Scan for the cell matching the given text and deliver its (x, y) coordinate at center. 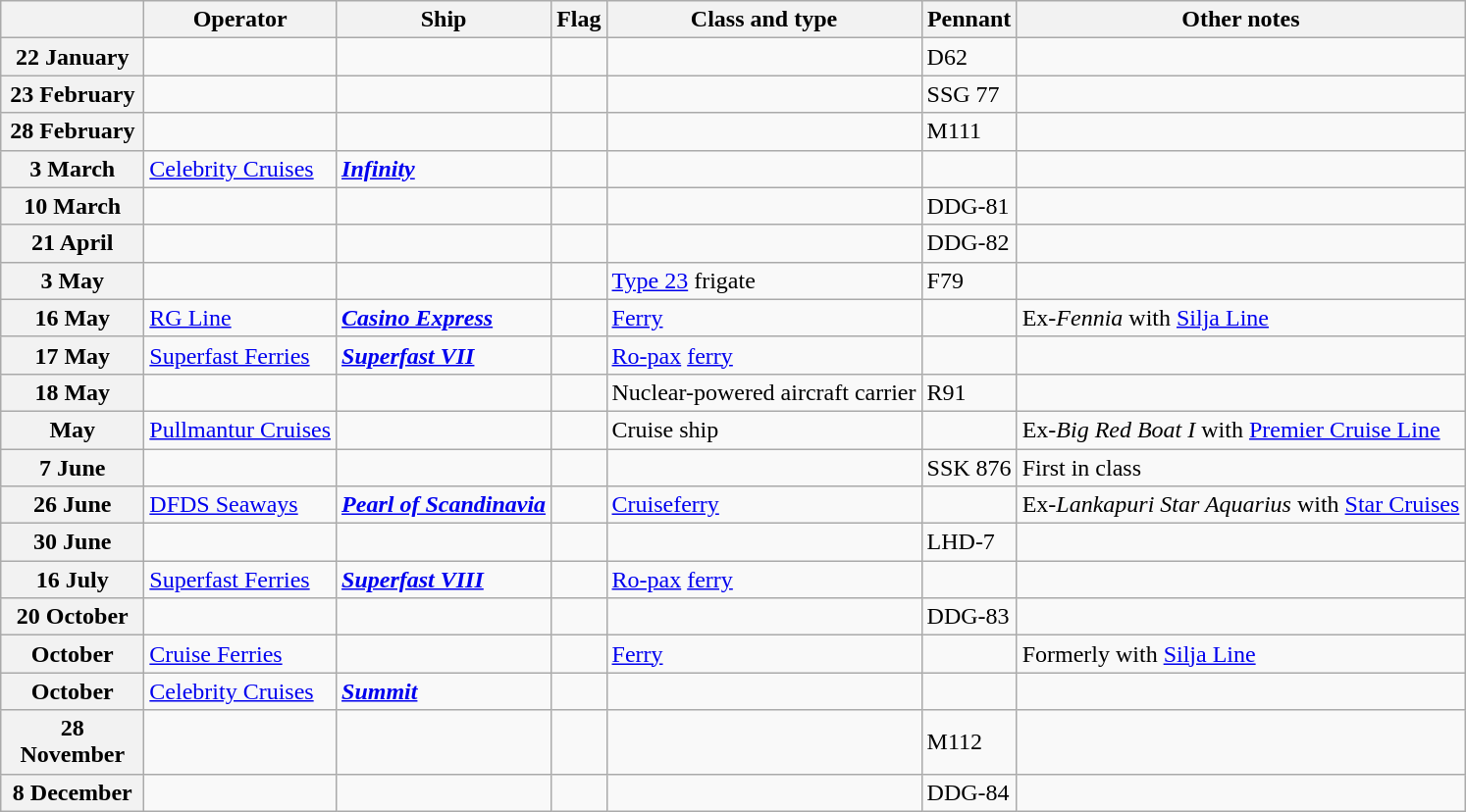
16 May (73, 318)
Infinity (444, 169)
R91 (969, 392)
28 February (73, 131)
Superfast VII (444, 355)
Cruise ship (763, 430)
16 July (73, 580)
D62 (969, 57)
LHD-7 (969, 542)
Ex-Lankapuri Star Aquarius with Star Cruises (1240, 505)
Formerly with Silja Line (1240, 654)
22 January (73, 57)
Cruiseferry (763, 505)
20 October (73, 617)
30 June (73, 542)
DDG-82 (969, 243)
8 December (73, 792)
F79 (969, 280)
Pullmantur Cruises (240, 430)
DDG-83 (969, 617)
26 June (73, 505)
28 November (73, 741)
First in class (1240, 468)
SSG 77 (969, 94)
10 March (73, 206)
Superfast VIII (444, 580)
Pennant (969, 20)
Other notes (1240, 20)
18 May (73, 392)
3 May (73, 280)
Casino Express (444, 318)
Operator (240, 20)
Ex-Fennia with Silja Line (1240, 318)
SSK 876 (969, 468)
Ship (444, 20)
23 February (73, 94)
Type 23 frigate (763, 280)
DDG-84 (969, 792)
M112 (969, 741)
21 April (73, 243)
DDG-81 (969, 206)
Class and type (763, 20)
Ex-Big Red Boat I with Premier Cruise Line (1240, 430)
Flag (579, 20)
Pearl of Scandinavia (444, 505)
3 March (73, 169)
Summit (444, 691)
7 June (73, 468)
M111 (969, 131)
Cruise Ferries (240, 654)
17 May (73, 355)
Nuclear-powered aircraft carrier (763, 392)
DFDS Seaways (240, 505)
RG Line (240, 318)
May (73, 430)
